Locate the cell with the specified text and output its (x, y) center coordinate. 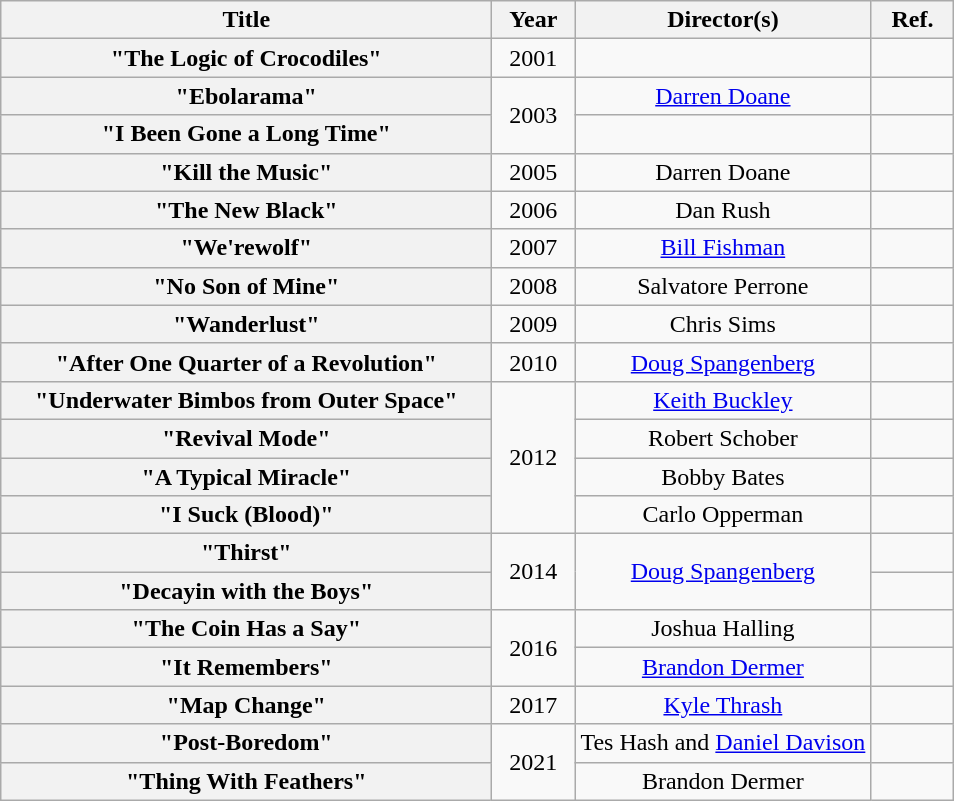
2017 (534, 705)
"No Son of Mine" (246, 286)
"Map Change" (246, 705)
"Ebolarama" (246, 96)
2012 (534, 457)
"The New Black" (246, 210)
Ref. (912, 20)
2009 (534, 324)
"Revival Mode" (246, 438)
2006 (534, 210)
2008 (534, 286)
2007 (534, 248)
Carlo Opperman (723, 515)
"Underwater Bimbos from Outer Space" (246, 400)
2005 (534, 172)
Bobby Bates (723, 477)
"Thing With Feathers" (246, 781)
Bill Fishman (723, 248)
2014 (534, 572)
"Wanderlust" (246, 324)
Tes Hash and Daniel Davison (723, 743)
2001 (534, 58)
"The Logic of Crocodiles" (246, 58)
Year (534, 20)
"Kill the Music" (246, 172)
2021 (534, 762)
Chris Sims (723, 324)
"After One Quarter of a Revolution" (246, 362)
"A Typical Miracle" (246, 477)
Dan Rush (723, 210)
"Post-Boredom" (246, 743)
Salvatore Perrone (723, 286)
Joshua Halling (723, 629)
2016 (534, 648)
Keith Buckley (723, 400)
2010 (534, 362)
Director(s) (723, 20)
"Decayin with the Boys" (246, 591)
2003 (534, 115)
"I Been Gone a Long Time" (246, 134)
Title (246, 20)
"The Coin Has a Say" (246, 629)
"It Remembers" (246, 667)
"I Suck (Blood)" (246, 515)
"We'rewolf" (246, 248)
Robert Schober (723, 438)
"Thirst" (246, 553)
Kyle Thrash (723, 705)
